Output the (X, Y) coordinate of the center of the cell containing the given text.  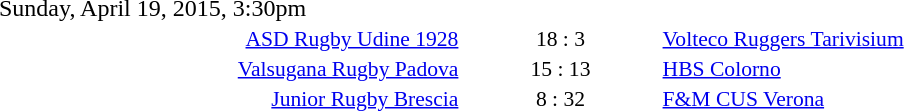
18 : 3 (560, 38)
15 : 13 (560, 68)
